Return the (x, y) coordinate for the center point of the cell that contains the specified text.  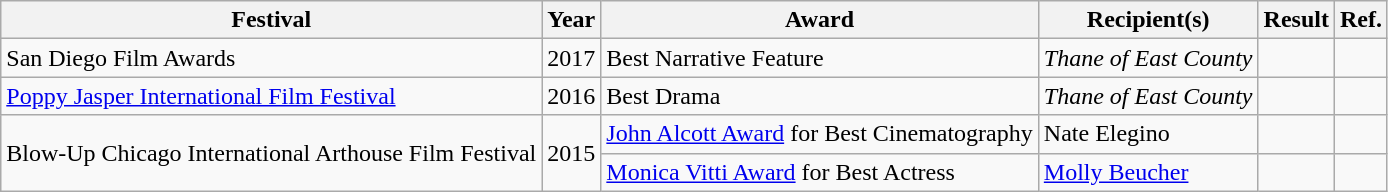
Best Drama (820, 96)
Year (572, 20)
Molly Beucher (1148, 172)
San Diego Film Awards (272, 58)
John Alcott Award for Best Cinematography (820, 134)
Poppy Jasper International Film Festival (272, 96)
Result (1296, 20)
Monica Vitti Award for Best Actress (820, 172)
Best Narrative Feature (820, 58)
2015 (572, 153)
Recipient(s) (1148, 20)
Award (820, 20)
Ref. (1360, 20)
Blow-Up Chicago International Arthouse Film Festival (272, 153)
Festival (272, 20)
2016 (572, 96)
2017 (572, 58)
Nate Elegino (1148, 134)
